Locate the cell with the specified text and output its (x, y) center coordinate. 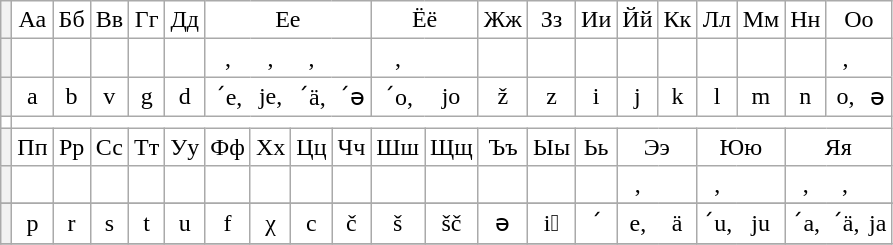
Аа (32, 20)
r (72, 224)
Йй (638, 20)
ˊu, (717, 224)
Дд (185, 20)
je, (270, 97)
s (109, 224)
z (551, 97)
e, (638, 224)
b (72, 97)
Уу (185, 147)
Оо (859, 20)
ˊo, (398, 97)
Ыы (551, 147)
Щщ (452, 147)
jo (452, 97)
c (312, 224)
ja (878, 224)
d (185, 97)
Вв (109, 20)
Бб (72, 20)
č (352, 224)
o, (845, 97)
Чч (352, 147)
Фф (228, 147)
ä (678, 224)
Ээ (657, 147)
Ъъ (502, 147)
ˊe, (228, 97)
Гг (147, 20)
Ее (288, 20)
Ёё (425, 20)
χ (270, 224)
u (185, 224)
ˊə (352, 97)
Цц (312, 147)
a (32, 97)
Тт (147, 147)
Рр (72, 147)
i͔ (551, 224)
v (109, 97)
ˊa, (806, 224)
i (596, 97)
l (717, 97)
f (228, 224)
Ьь (596, 147)
Юю (741, 147)
Шш (398, 147)
š (398, 224)
Сс (109, 147)
Кк (678, 20)
j (638, 97)
Пп (32, 147)
k (678, 97)
g (147, 97)
ˊ (596, 224)
Мм (761, 20)
Яя (838, 147)
ž (502, 97)
n (806, 97)
Зз (551, 20)
t (147, 224)
šč (452, 224)
Ии (596, 20)
Хх (270, 147)
m (761, 97)
p (32, 224)
Лл (717, 20)
Жж (502, 20)
ju (761, 224)
Нн (806, 20)
